Identify which cell holds the provided text, then report its [x, y] central coordinate. 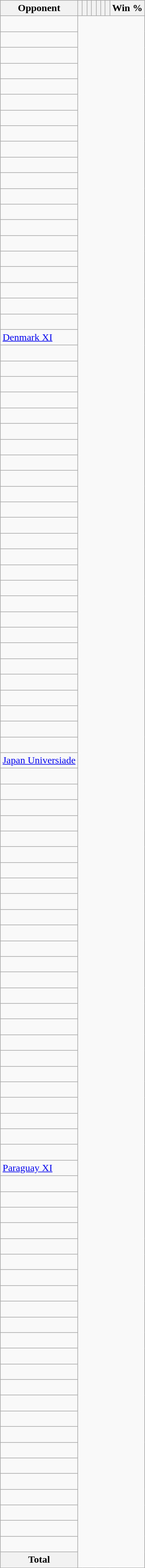
Total [39, 1560]
Opponent [39, 8]
Denmark XI [39, 337]
Paraguay XI [39, 1168]
Win % [127, 8]
Japan Universiade [39, 761]
